Locate the cell with the specified text and output its (X, Y) center coordinate. 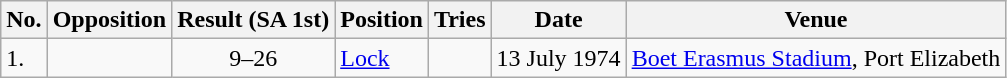
Venue (816, 20)
Opposition (109, 20)
Result (SA 1st) (254, 20)
Position (382, 20)
1. (24, 58)
13 July 1974 (558, 58)
Lock (382, 58)
9–26 (254, 58)
No. (24, 20)
Date (558, 20)
Tries (460, 20)
Boet Erasmus Stadium, Port Elizabeth (816, 58)
